Return the (x, y) coordinate for the center point of the cell that contains the specified text.  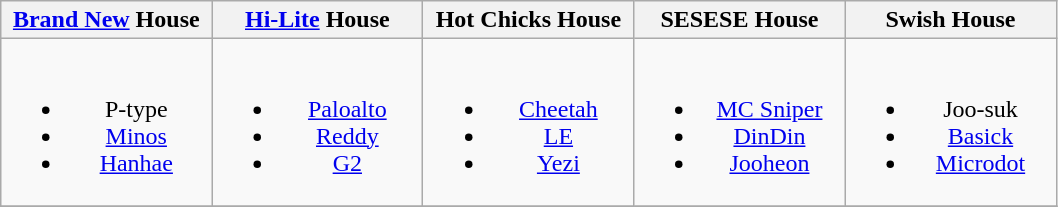
PaloaltoReddyG2 (318, 122)
P-typeMinosHanhae (106, 122)
Hot Chicks House (528, 20)
Hi-Lite House (318, 20)
SESESE House (740, 20)
Joo-sukBasickMicrodot (950, 122)
MC SniperDinDinJooheon (740, 122)
CheetahLEYezi (528, 122)
Brand New House (106, 20)
Swish House (950, 20)
